Determine the (x, y) coordinate at the center of the cell enclosing the given text.  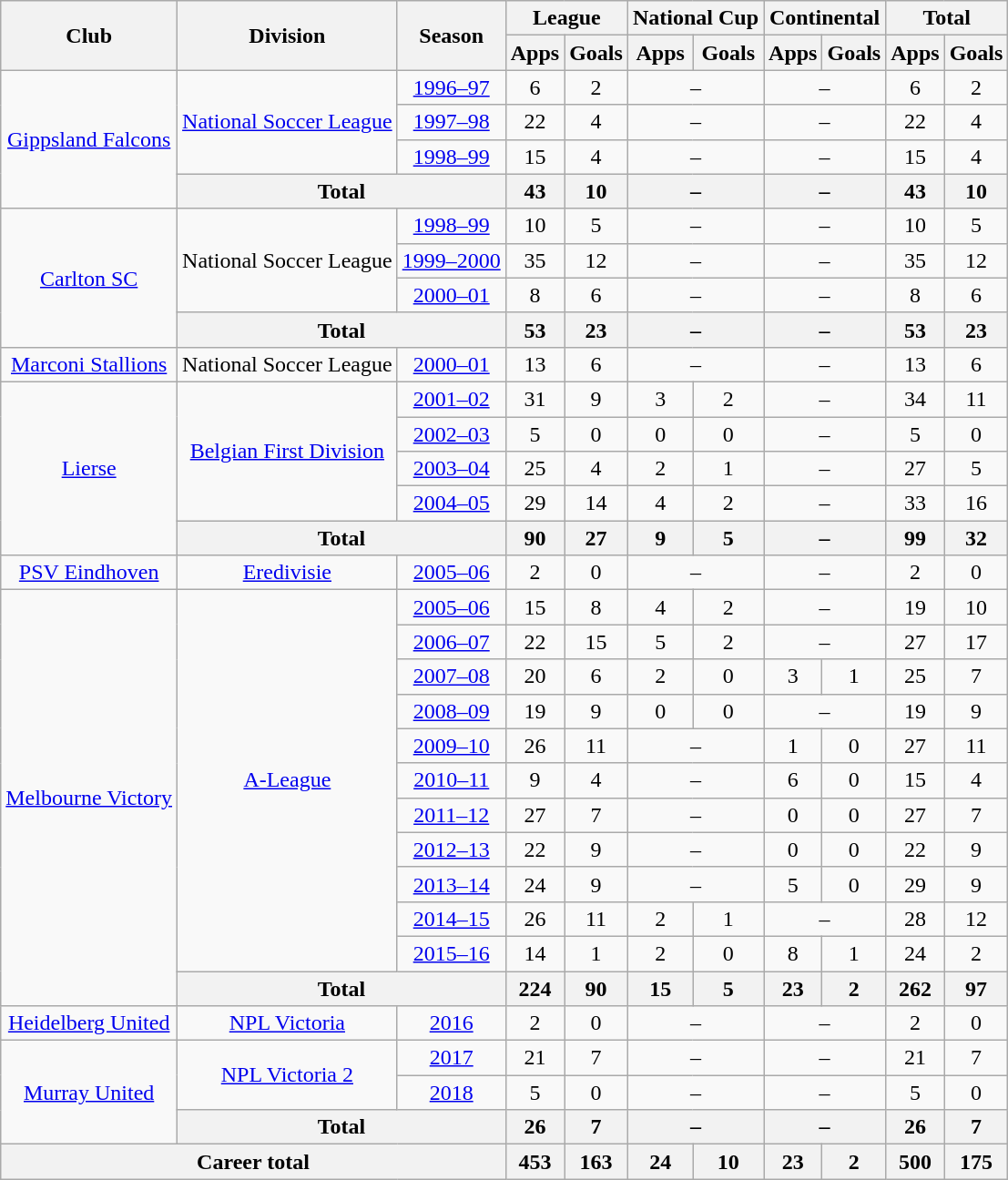
Eredivisie (288, 573)
2004–05 (452, 504)
2008–09 (452, 711)
A-League (288, 781)
224 (535, 988)
2018 (452, 1093)
2013–14 (452, 884)
262 (915, 988)
175 (976, 1162)
2001–02 (452, 399)
2014–15 (452, 919)
Gippsland Falcons (89, 139)
2017 (452, 1058)
20 (535, 676)
2009–10 (452, 746)
31 (535, 399)
NPL Victoria (288, 1023)
97 (976, 988)
League (566, 18)
2003–04 (452, 469)
Marconi Stallions (89, 364)
1999–2000 (452, 260)
2010–11 (452, 780)
2007–08 (452, 676)
Belgian First Division (288, 451)
NPL Victoria 2 (288, 1075)
1996–97 (452, 87)
Heidelberg United (89, 1023)
Season (452, 36)
PSV Eindhoven (89, 573)
32 (976, 538)
Murray United (89, 1093)
Club (89, 36)
500 (915, 1162)
17 (976, 642)
2012–13 (452, 849)
16 (976, 504)
Carlton SC (89, 278)
2015–16 (452, 953)
Career total (253, 1162)
33 (915, 504)
Division (288, 36)
163 (596, 1162)
28 (915, 919)
National Cup (696, 18)
2006–07 (452, 642)
Lierse (89, 468)
Continental (825, 18)
453 (535, 1162)
99 (915, 538)
2016 (452, 1023)
1997–98 (452, 122)
2002–03 (452, 434)
Melbourne Victory (89, 798)
2011–12 (452, 815)
34 (915, 399)
